Output the (x, y) coordinate of the center of the cell containing the given text.  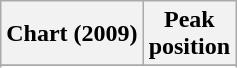
Peakposition (189, 34)
Chart (2009) (72, 34)
